For the text-containing cell, return its midpoint in [X, Y] coordinate format. 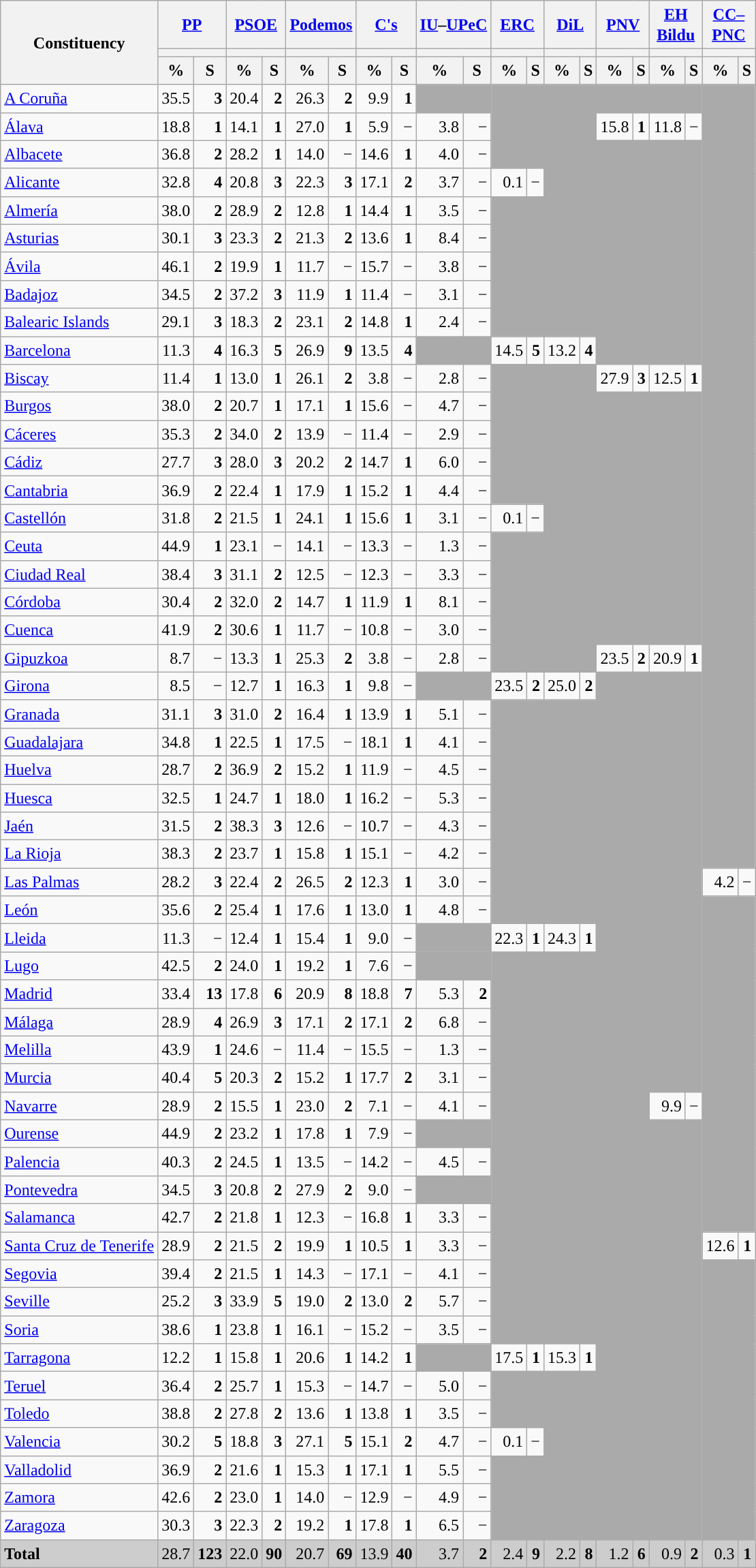
Badajoz [79, 294]
Albacete [79, 154]
Ourense [79, 1134]
32.0 [244, 602]
8.1 [440, 602]
32.5 [176, 797]
20.2 [307, 462]
34.0 [244, 435]
30.4 [176, 602]
Ávila [79, 266]
8.5 [176, 686]
Melilla [79, 1049]
Lleida [79, 938]
4.3 [440, 826]
16.2 [375, 797]
30.2 [176, 1442]
31.8 [176, 518]
69 [342, 1554]
Córdoba [79, 602]
Asturias [79, 239]
2.9 [440, 435]
Soria [79, 1330]
EH Bildu [676, 25]
21.6 [244, 1469]
24.7 [244, 797]
Tarragona [79, 1357]
40.3 [176, 1161]
24.0 [244, 966]
13.8 [375, 1413]
2.2 [561, 1554]
25.7 [244, 1386]
24.6 [244, 1049]
9.8 [375, 686]
Valencia [79, 1442]
Palencia [79, 1161]
6.0 [440, 462]
Málaga [79, 1022]
12.7 [244, 686]
Barcelona [79, 350]
21.8 [244, 1217]
13 [210, 994]
40 [405, 1554]
26.5 [307, 882]
16.8 [375, 1217]
17.6 [307, 910]
24.5 [244, 1161]
Salamanca [79, 1217]
Lugo [79, 966]
6.5 [440, 1525]
Huelva [79, 770]
30.6 [244, 630]
28.0 [244, 462]
23.2 [244, 1134]
León [79, 910]
14.8 [375, 322]
0.3 [721, 1554]
Las Palmas [79, 882]
23.3 [244, 239]
27.1 [307, 1442]
Cuenca [79, 630]
Gipuzkoa [79, 658]
15.4 [307, 938]
PP [192, 25]
Murcia [79, 1078]
5.5 [440, 1469]
25.2 [176, 1302]
14.5 [509, 350]
4.0 [440, 154]
12.8 [307, 210]
33.9 [244, 1302]
14.3 [307, 1274]
Alicante [79, 183]
Balearic Islands [79, 322]
43.9 [176, 1049]
PSOE [256, 25]
Almería [79, 210]
8.7 [176, 658]
22.0 [244, 1554]
23.8 [244, 1330]
17.9 [307, 491]
30.1 [176, 239]
42.7 [176, 1217]
20.3 [244, 1078]
38.4 [176, 574]
16.4 [307, 714]
Jaén [79, 826]
C's [386, 25]
Total [79, 1554]
Navarre [79, 1105]
18.3 [244, 322]
Castellón [79, 518]
5.1 [440, 714]
42.5 [176, 966]
4.8 [440, 910]
20.6 [307, 1357]
Pontevedra [79, 1190]
7 [405, 994]
5.0 [440, 1386]
23.7 [244, 855]
17.7 [375, 1078]
13.2 [561, 350]
A Coruña [79, 98]
90 [274, 1554]
12.9 [375, 1498]
4.4 [440, 491]
CC–PNC [729, 25]
Biscay [79, 379]
Álava [79, 127]
1.2 [614, 1554]
10.5 [375, 1246]
46.1 [176, 266]
123 [210, 1554]
10.7 [375, 826]
30.3 [176, 1525]
35.5 [176, 98]
34.8 [176, 741]
10.8 [375, 630]
42.6 [176, 1498]
38.6 [176, 1330]
Zaragoza [79, 1525]
La Rioja [79, 855]
41.9 [176, 630]
21.3 [307, 239]
40.4 [176, 1078]
32.8 [176, 183]
31.0 [244, 714]
12.4 [244, 938]
27.0 [307, 127]
11.8 [667, 127]
37.2 [244, 294]
18.1 [375, 741]
DiL [569, 25]
IU–UPeC [454, 25]
5.7 [440, 1302]
Ciudad Real [79, 574]
35.6 [176, 910]
Teruel [79, 1386]
24.3 [561, 938]
12.2 [176, 1357]
Toledo [79, 1413]
Podemos [321, 25]
6.8 [440, 1022]
24.1 [307, 518]
Zamora [79, 1498]
15.7 [375, 266]
7.1 [375, 1105]
7.6 [375, 966]
Seville [79, 1302]
0.9 [667, 1554]
Guadalajara [79, 741]
20.4 [244, 98]
33.4 [176, 994]
14.4 [375, 210]
19.0 [307, 1302]
22.5 [244, 741]
Granada [79, 714]
39.4 [176, 1274]
36.8 [176, 154]
Cádiz [79, 462]
Ceuta [79, 547]
Segovia [79, 1274]
8.4 [440, 239]
38.8 [176, 1413]
26.1 [307, 379]
25.4 [244, 910]
36.4 [176, 1386]
5.9 [375, 127]
Madrid [79, 994]
Santa Cruz de Tenerife [79, 1246]
25.0 [561, 686]
14.6 [375, 154]
27.7 [176, 462]
7.9 [375, 1134]
Valladolid [79, 1469]
Huesca [79, 797]
ERC [518, 25]
Constituency [79, 42]
16.1 [307, 1330]
Girona [79, 686]
25.3 [307, 658]
31.5 [176, 826]
18.0 [307, 797]
Cáceres [79, 435]
26.3 [307, 98]
Cantabria [79, 491]
PNV [623, 25]
Burgos [79, 406]
35.3 [176, 435]
29.1 [176, 322]
27.8 [244, 1413]
4.9 [440, 1498]
